Pinpoint the cell where the given text exists, returning its (x, y) midpoint coordinate. 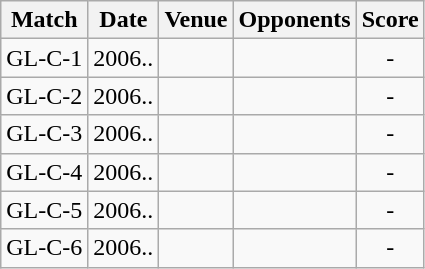
GL-C-4 (44, 172)
GL-C-2 (44, 96)
Date (124, 20)
GL-C-6 (44, 248)
GL-C-5 (44, 210)
Venue (196, 20)
Score (390, 20)
GL-C-1 (44, 58)
Opponents (294, 20)
Match (44, 20)
GL-C-3 (44, 134)
